Identify which cell holds the provided text, then report its [X, Y] central coordinate. 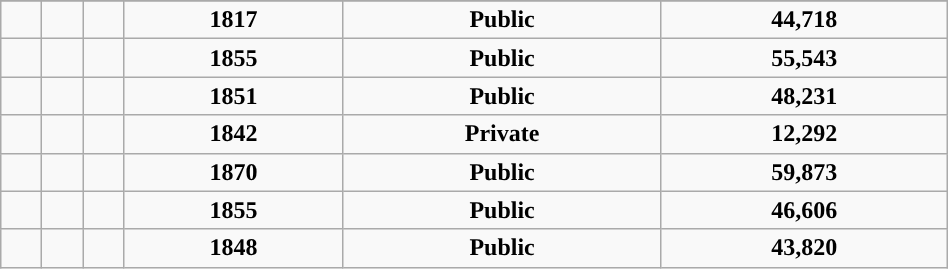
43,820 [804, 248]
1851 [234, 96]
Private [502, 134]
44,718 [804, 20]
1842 [234, 134]
1817 [234, 20]
12,292 [804, 134]
46,606 [804, 210]
59,873 [804, 172]
1848 [234, 248]
48,231 [804, 96]
1870 [234, 172]
55,543 [804, 58]
